Search for the cell housing the specified text and yield its [x, y] center coordinate. 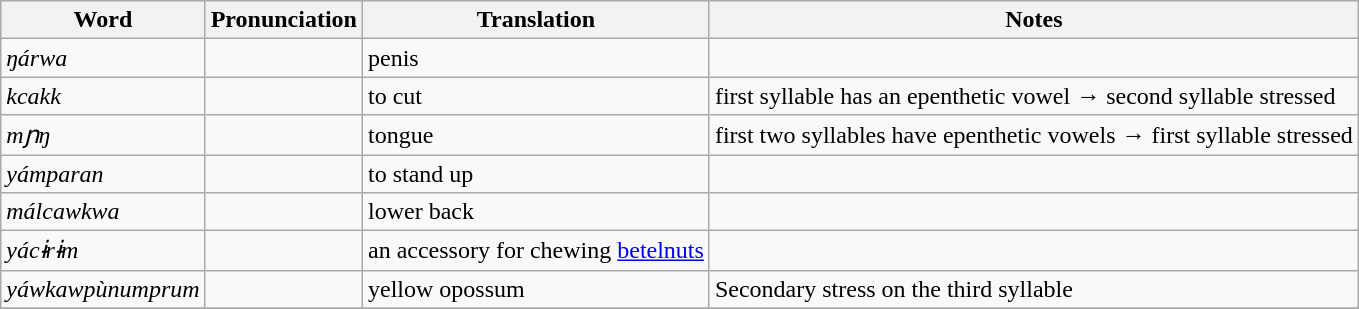
first two syllables have epenthetic vowels → first syllable stressed [1034, 135]
first syllable has an epenthetic vowel → second syllable stressed [1034, 96]
yellow opossum [536, 289]
Secondary stress on the third syllable [1034, 289]
Notes [1034, 20]
yámparan [103, 173]
to cut [536, 96]
Word [103, 20]
to stand up [536, 173]
yácɨrɨm [103, 251]
kcakk [103, 96]
penis [536, 58]
tongue [536, 135]
an accessory for chewing betelnuts [536, 251]
málcawkwa [103, 212]
ŋárwa [103, 58]
lower back [536, 212]
Translation [536, 20]
mɲŋ [103, 135]
yáwkawpùnumprum [103, 289]
Pronunciation [284, 20]
